Return [X, Y] of the center of cell containing provided text 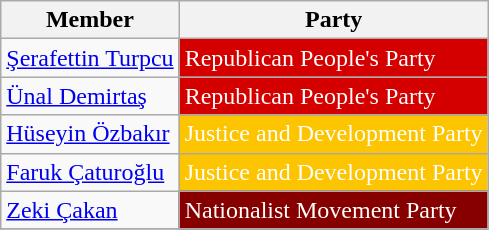
Faruk Çaturoğlu [90, 172]
Party [334, 20]
Nationalist Movement Party [334, 210]
Şerafettin Turpcu [90, 58]
Hüseyin Özbakır [90, 134]
Ünal Demirtaş [90, 96]
Zeki Çakan [90, 210]
Member [90, 20]
